Identify which cell holds the provided text, then report its [x, y] central coordinate. 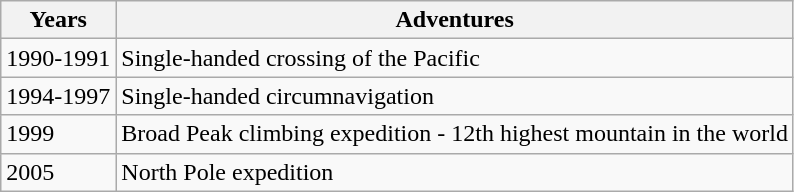
1999 [58, 134]
Broad Peak climbing expedition - 12th highest mountain in the world [455, 134]
2005 [58, 172]
Adventures [455, 20]
1994-1997 [58, 96]
Single-handed crossing of the Pacific [455, 58]
1990-1991 [58, 58]
Years [58, 20]
North Pole expedition [455, 172]
Single-handed circumnavigation [455, 96]
